Capture the cell that displays the provided text and extract its (x, y) central coordinate. 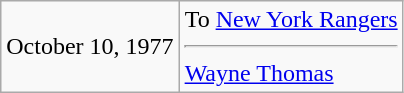
To New York RangersWayne Thomas (291, 47)
October 10, 1977 (90, 47)
